For the text-containing cell, return its midpoint in (x, y) coordinate format. 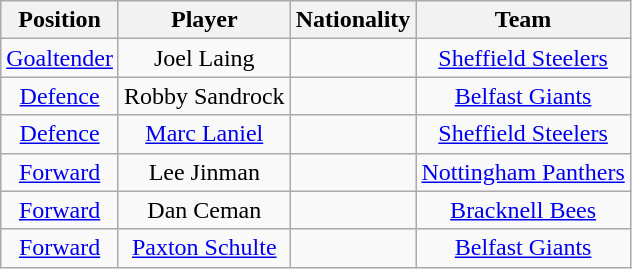
Team (523, 20)
Joel Laing (204, 58)
Bracknell Bees (523, 210)
Robby Sandrock (204, 96)
Dan Ceman (204, 210)
Position (60, 20)
Player (204, 20)
Paxton Schulte (204, 248)
Nottingham Panthers (523, 172)
Nationality (353, 20)
Goaltender (60, 58)
Marc Laniel (204, 134)
Lee Jinman (204, 172)
